Output the [X, Y] coordinate of the center of the cell containing the given text.  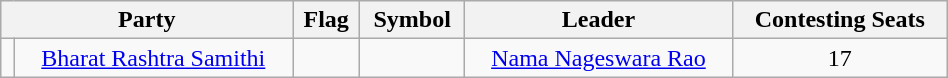
Nama Nageswara Rao [599, 58]
17 [840, 58]
Contesting Seats [840, 20]
Symbol [412, 20]
Party [147, 20]
Flag [326, 20]
Leader [599, 20]
Bharat Rashtra Samithi [154, 58]
